From the cell containing the given text, extract its center point as [X, Y] coordinate. 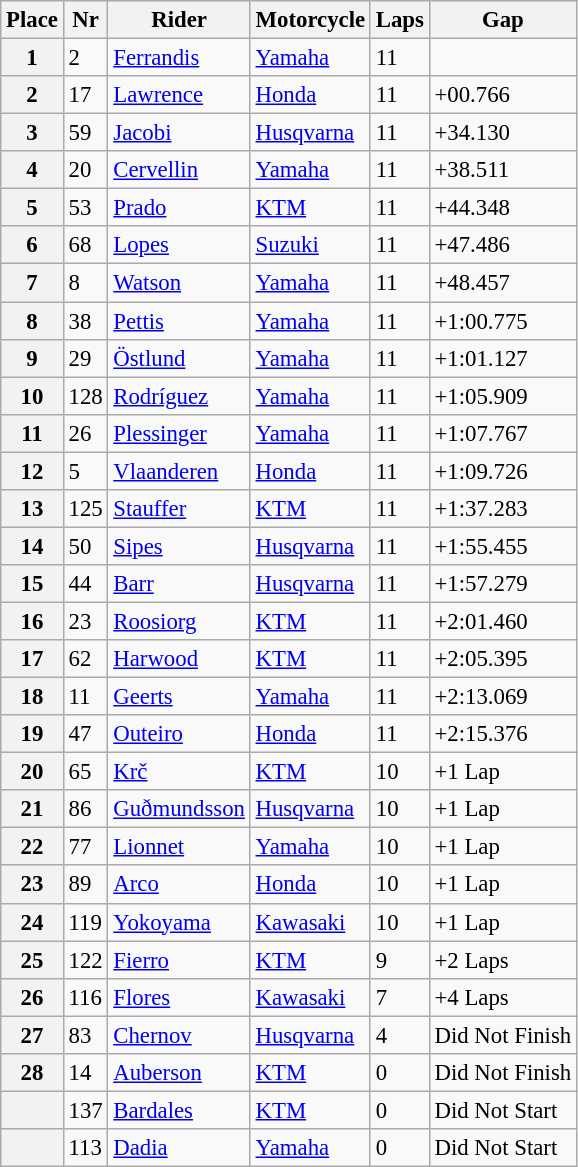
47 [86, 734]
Lawrence [179, 95]
Gap [502, 20]
Bardales [179, 1110]
+2:15.376 [502, 734]
Prado [179, 208]
Nr [86, 20]
+1:37.283 [502, 509]
53 [86, 208]
+1:07.767 [502, 433]
+38.511 [502, 170]
27 [32, 1035]
Yokoyama [179, 922]
Lionnet [179, 847]
122 [86, 960]
86 [86, 809]
+1:55.455 [502, 546]
Outeiro [179, 734]
29 [86, 358]
Barr [179, 584]
21 [32, 809]
50 [86, 546]
Auberson [179, 1073]
22 [32, 847]
13 [32, 509]
Flores [179, 997]
+2:13.069 [502, 697]
25 [32, 960]
Rodríguez [179, 396]
Jacobi [179, 133]
6 [32, 245]
+1:09.726 [502, 471]
Lopes [179, 245]
Plessinger [179, 433]
Arco [179, 885]
Östlund [179, 358]
Laps [400, 20]
137 [86, 1110]
+1:00.775 [502, 321]
65 [86, 772]
Sipes [179, 546]
62 [86, 659]
Pettis [179, 321]
Cervellin [179, 170]
12 [32, 471]
128 [86, 396]
+48.457 [502, 283]
Ferrandis [179, 58]
Chernov [179, 1035]
77 [86, 847]
16 [32, 621]
Watson [179, 283]
116 [86, 997]
+2 Laps [502, 960]
Suzuki [310, 245]
+44.348 [502, 208]
83 [86, 1035]
Place [32, 20]
+4 Laps [502, 997]
1 [32, 58]
Motorcycle [310, 20]
Krč [179, 772]
44 [86, 584]
59 [86, 133]
89 [86, 885]
+2:05.395 [502, 659]
+1:01.127 [502, 358]
Fierro [179, 960]
125 [86, 509]
Rider [179, 20]
Geerts [179, 697]
+34.130 [502, 133]
+47.486 [502, 245]
Harwood [179, 659]
+1:57.279 [502, 584]
+1:05.909 [502, 396]
19 [32, 734]
113 [86, 1148]
3 [32, 133]
38 [86, 321]
Dadia [179, 1148]
24 [32, 922]
Guðmundsson [179, 809]
Roosiorg [179, 621]
Stauffer [179, 509]
Vlaanderen [179, 471]
28 [32, 1073]
+00.766 [502, 95]
+2:01.460 [502, 621]
15 [32, 584]
119 [86, 922]
18 [32, 697]
68 [86, 245]
